Scan for the cell matching the given text and deliver its [X, Y] coordinate at center. 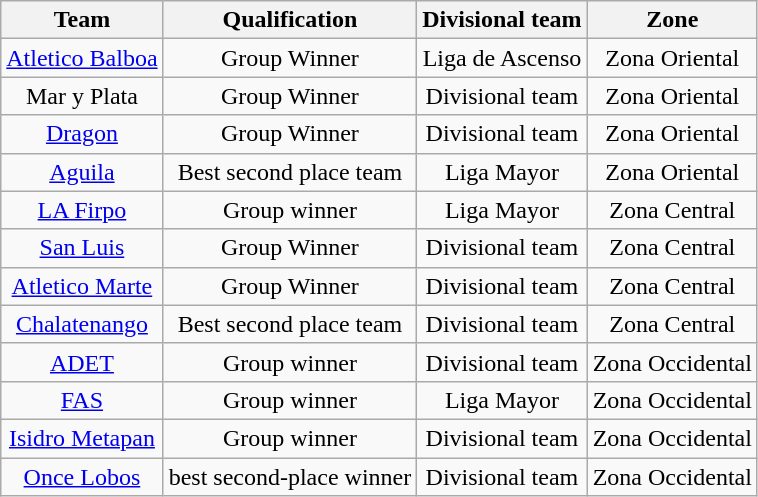
LA Firpo [82, 210]
Liga de Ascenso [502, 58]
Atletico Marte [82, 286]
Chalatenango [82, 324]
best second-place winner [290, 477]
Isidro Metapan [82, 438]
Dragon [82, 134]
Mar y Plata [82, 96]
Atletico Balboa [82, 58]
Once Lobos [82, 477]
San Luis [82, 248]
Aguila [82, 172]
FAS [82, 400]
ADET [82, 362]
Qualification [290, 20]
Team [82, 20]
Zone [672, 20]
